Scan for the cell matching the given text and deliver its [x, y] coordinate at center. 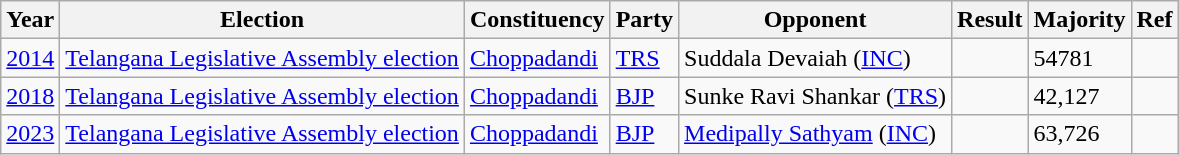
Sunke Ravi Shankar (TRS) [816, 96]
Suddala Devaiah (INC) [816, 58]
Party [644, 20]
54781 [1080, 58]
Majority [1080, 20]
Opponent [816, 20]
Election [262, 20]
Ref [1154, 20]
2014 [30, 58]
TRS [644, 58]
42,127 [1080, 96]
2018 [30, 96]
2023 [30, 134]
Result [990, 20]
Year [30, 20]
Medipally Sathyam (INC) [816, 134]
63,726 [1080, 134]
Constituency [537, 20]
